Scan for the cell matching the given text and deliver its (X, Y) coordinate at center. 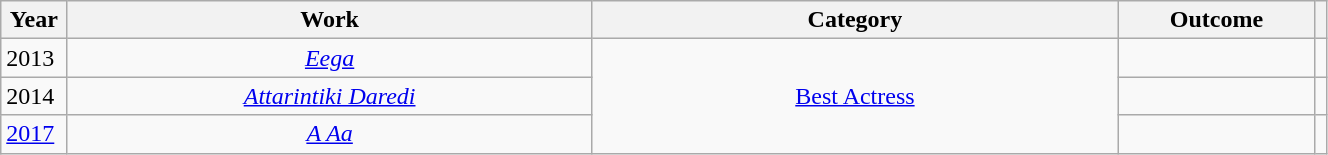
Eega (330, 58)
2014 (34, 96)
Category (854, 20)
Outcome (1217, 20)
A Aa (330, 134)
Work (330, 20)
2017 (34, 134)
Attarintiki Daredi (330, 96)
Year (34, 20)
Best Actress (854, 96)
2013 (34, 58)
